Output the (x, y) coordinate of the center of the cell containing the given text.  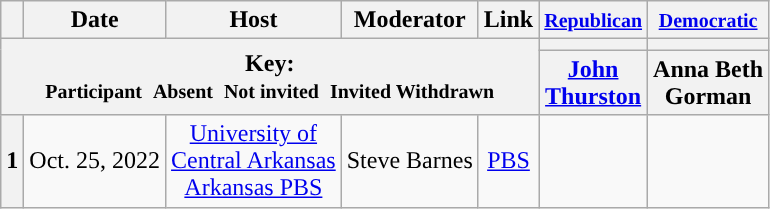
Host (254, 20)
Link (508, 20)
Republican (594, 20)
Democratic (708, 20)
Date (95, 20)
Moderator (410, 20)
Key: Participant Absent Not invited Invited Withdrawn (270, 77)
JohnThurston (594, 82)
1 (12, 161)
Oct. 25, 2022 (95, 161)
University ofCentral ArkansasArkansas PBS (254, 161)
Steve Barnes (410, 161)
PBS (508, 161)
Anna BethGorman (708, 82)
